Provide the [X, Y] coordinate of the cell's center where the given text is located.  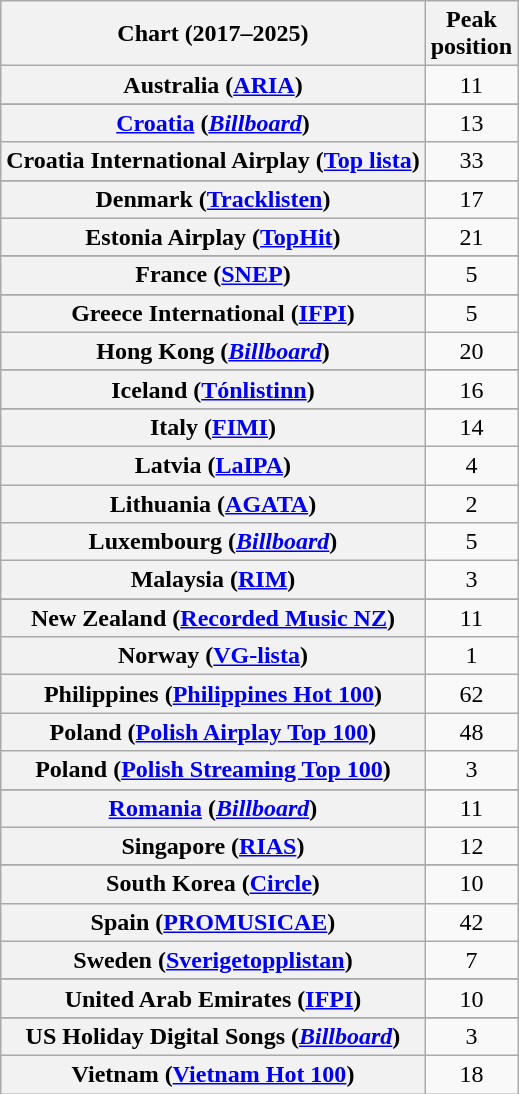
48 [471, 732]
2 [471, 503]
Lithuania (AGATA) [213, 503]
Luxembourg (Billboard) [213, 542]
1 [471, 656]
Vietnam (Vietnam Hot 100) [213, 1074]
Spain (PROMUSICAE) [213, 922]
Denmark (Tracklisten) [213, 199]
New Zealand (Recorded Music NZ) [213, 618]
Hong Kong (Billboard) [213, 351]
7 [471, 960]
Peakposition [471, 34]
Iceland (Tónlistinn) [213, 389]
United Arab Emirates (IFPI) [213, 998]
Sweden (Sverigetopplistan) [213, 960]
US Holiday Digital Songs (Billboard) [213, 1036]
16 [471, 389]
France (SNEP) [213, 275]
62 [471, 694]
Philippines (Philippines Hot 100) [213, 694]
Malaysia (RIM) [213, 580]
Australia (ARIA) [213, 85]
Poland (Polish Airplay Top 100) [213, 732]
33 [471, 161]
Greece International (IFPI) [213, 313]
Italy (FIMI) [213, 427]
17 [471, 199]
12 [471, 846]
Norway (VG-lista) [213, 656]
South Korea (Circle) [213, 884]
21 [471, 237]
Estonia Airplay (TopHit) [213, 237]
Poland (Polish Streaming Top 100) [213, 770]
Latvia (LaIPA) [213, 465]
13 [471, 123]
Croatia (Billboard) [213, 123]
Croatia International Airplay (Top lista) [213, 161]
14 [471, 427]
Singapore (RIAS) [213, 846]
4 [471, 465]
Romania (Billboard) [213, 808]
Chart (2017–2025) [213, 34]
42 [471, 922]
18 [471, 1074]
20 [471, 351]
